Pinpoint the cell where the given text exists, returning its [X, Y] midpoint coordinate. 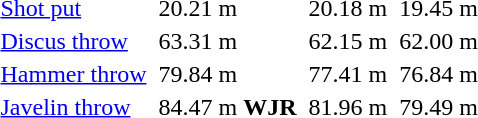
77.41 m [348, 74]
79.84 m [228, 74]
62.15 m [348, 41]
63.31 m [228, 41]
